Return [X, Y] of the center of cell containing provided text 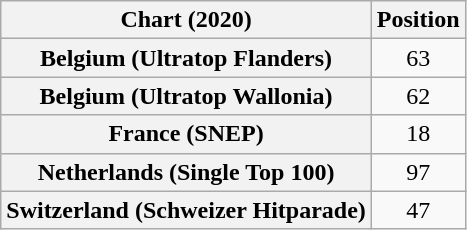
Chart (2020) [186, 20]
Netherlands (Single Top 100) [186, 172]
18 [418, 134]
63 [418, 58]
Belgium (Ultratop Flanders) [186, 58]
France (SNEP) [186, 134]
62 [418, 96]
97 [418, 172]
Switzerland (Schweizer Hitparade) [186, 210]
Belgium (Ultratop Wallonia) [186, 96]
Position [418, 20]
47 [418, 210]
